Determine the [x, y] coordinate at the center of the cell enclosing the given text.  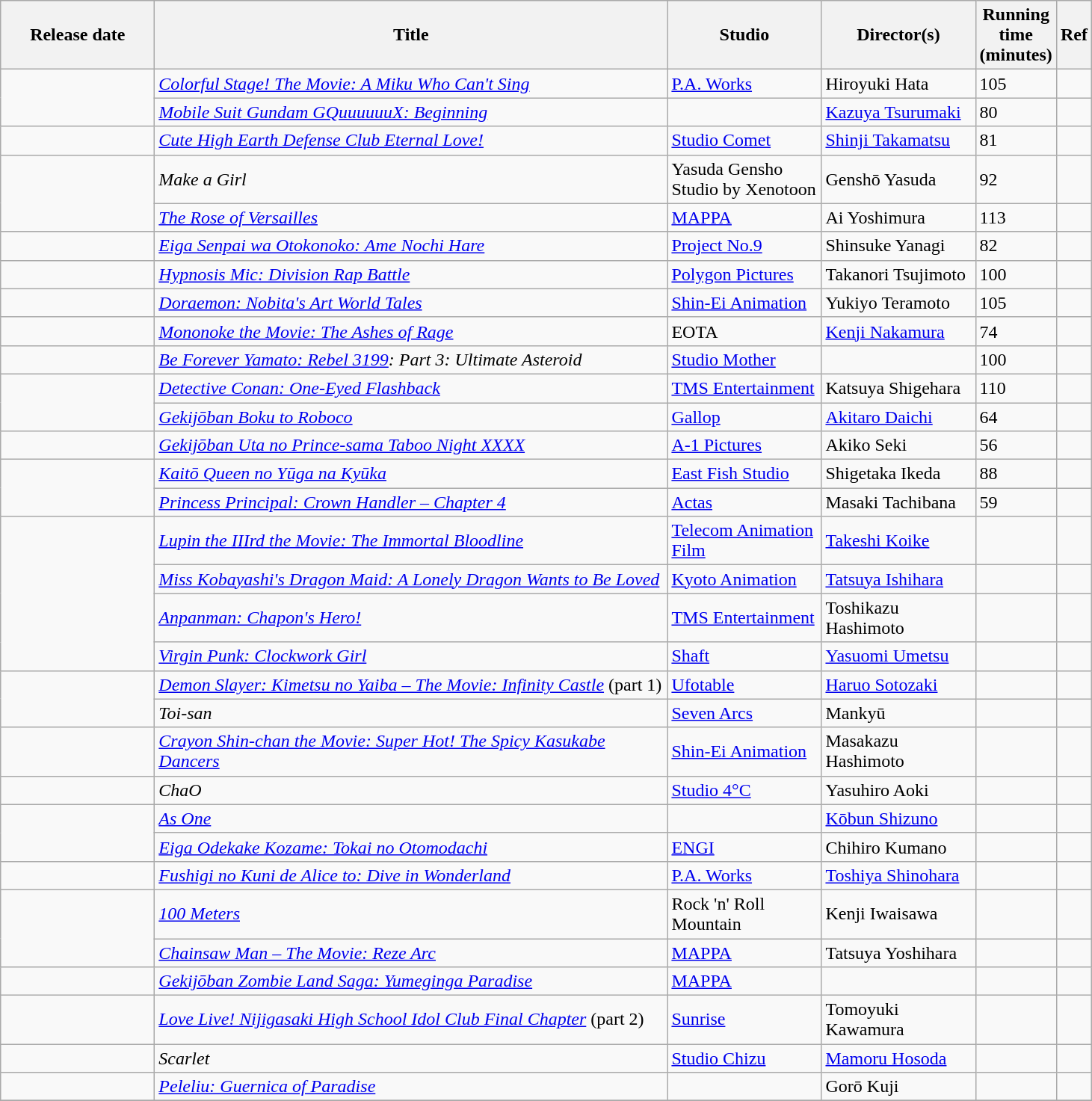
Mamoru Hosoda [898, 1058]
Detective Conan: One-Eyed Flashback [411, 388]
Scarlet [411, 1058]
Demon Slayer: Kimetsu no Yaiba – The Movie: Infinity Castle (part 1) [411, 685]
Make a Girl [411, 179]
Virgin Punk: Clockwork Girl [411, 656]
Toshikazu Hashimoto [898, 617]
Yasuda Gensho Studio by Xenotoon [744, 179]
100 Meters [411, 913]
80 [1016, 112]
ChaO [411, 790]
Doraemon: Nobita's Art World Tales [411, 303]
Tatsuya Yoshihara [898, 953]
Gallop [744, 416]
Masaki Tachibana [898, 502]
Sunrise [744, 1020]
As One [411, 818]
Tatsuya Ishihara [898, 579]
Princess Principal: Crown Handler – Chapter 4 [411, 502]
Takanori Tsujimoto [898, 274]
Yasuomi Umetsu [898, 656]
Tomoyuki Kawamura [898, 1020]
Miss Kobayashi's Dragon Maid: A Lonely Dragon Wants to Be Loved [411, 579]
Haruo Sotozaki [898, 685]
88 [1016, 474]
Peleliu: Guernica of Paradise [411, 1087]
Shinsuke Yanagi [898, 246]
Anpanman: Chapon's Hero! [411, 617]
Shigetaka Ikeda [898, 474]
Gekijōban Zombie Land Saga: Yumeginga Paradise [411, 981]
Cute High Earth Defense Club Eternal Love! [411, 141]
Genshō Yasuda [898, 179]
Eiga Senpai wa Otokonoko: Ame Nochi Hare [411, 246]
113 [1016, 218]
92 [1016, 179]
Project No.9 [744, 246]
Ufotable [744, 685]
Lupin the IIIrd the Movie: The Immortal Bloodline [411, 541]
Akiko Seki [898, 445]
Title [411, 35]
Kazuya Tsurumaki [898, 112]
56 [1016, 445]
Chainsaw Man – The Movie: Reze Arc [411, 953]
Rock 'n' Roll Mountain [744, 913]
East Fish Studio [744, 474]
Chihiro Kumano [898, 847]
Gorō Kuji [898, 1087]
Studio 4°C [744, 790]
110 [1016, 388]
81 [1016, 141]
Gekijōban Uta no Prince-sama Taboo Night XXXX [411, 445]
EOTA [744, 331]
Hiroyuki Hata [898, 84]
Mononoke the Movie: The Ashes of Rage [411, 331]
The Rose of Versailles [411, 218]
Studio [744, 35]
Masakazu Hashimoto [898, 752]
Toi-san [411, 713]
Telecom Animation Film [744, 541]
74 [1016, 331]
Love Live! Nijigasaki High School Idol Club Final Chapter (part 2) [411, 1020]
Studio Comet [744, 141]
Director(s) [898, 35]
59 [1016, 502]
Yasuhiro Aoki [898, 790]
64 [1016, 416]
Eiga Odekake Kozame: Tokai no Otomodachi [411, 847]
Shaft [744, 656]
Yukiyo Teramoto [898, 303]
Kenji Nakamura [898, 331]
Ref [1073, 35]
Katsuya Shigehara [898, 388]
Be Forever Yamato: Rebel 3199: Part 3: Ultimate Asteroid [411, 360]
Gekijōban Boku to Roboco [411, 416]
Release date [78, 35]
Kōbun Shizuno [898, 818]
Toshiya Shinohara [898, 875]
Mankyū [898, 713]
Hypnosis Mic: Division Rap Battle [411, 274]
Kaitō Queen no Yūga na Kyūka [411, 474]
Akitaro Daichi [898, 416]
Seven Arcs [744, 713]
Ai Yoshimura [898, 218]
Colorful Stage! The Movie: A Miku Who Can't Sing [411, 84]
Polygon Pictures [744, 274]
Kyoto Animation [744, 579]
Crayon Shin-chan the Movie: Super Hot! The Spicy Kasukabe Dancers [411, 752]
ENGI [744, 847]
Studio Chizu [744, 1058]
Shinji Takamatsu [898, 141]
Running time (minutes) [1016, 35]
Studio Mother [744, 360]
Fushigi no Kuni de Alice to: Dive in Wonderland [411, 875]
Takeshi Koike [898, 541]
Mobile Suit Gundam GQuuuuuuX: Beginning [411, 112]
82 [1016, 246]
Kenji Iwaisawa [898, 913]
A-1 Pictures [744, 445]
Actas [744, 502]
